Find where the given text appears and provide that cell's center as (X, Y) coordinate. 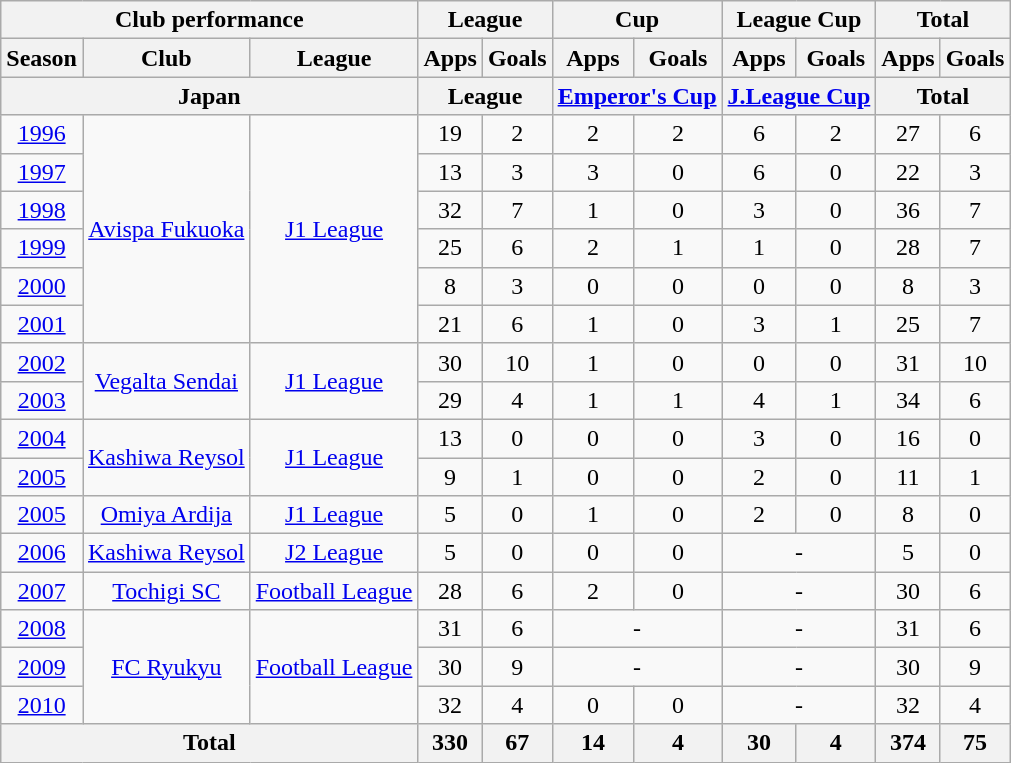
Japan (210, 96)
League Cup (799, 20)
14 (593, 743)
Season (42, 58)
27 (908, 134)
374 (908, 743)
2007 (42, 591)
21 (450, 324)
Omiya Ardija (166, 515)
2006 (42, 553)
Club (166, 58)
2000 (42, 286)
Avispa Fukuoka (166, 229)
Tochigi SC (166, 591)
Cup (637, 20)
2009 (42, 667)
16 (908, 438)
2004 (42, 438)
Club performance (210, 20)
2008 (42, 629)
11 (908, 477)
2003 (42, 400)
67 (517, 743)
2010 (42, 705)
Vegalta Sendai (166, 381)
330 (450, 743)
1996 (42, 134)
19 (450, 134)
1999 (42, 248)
FC Ryukyu (166, 667)
2001 (42, 324)
29 (450, 400)
Emperor's Cup (637, 96)
36 (908, 210)
1997 (42, 172)
J.League Cup (799, 96)
75 (975, 743)
22 (908, 172)
34 (908, 400)
2002 (42, 362)
J2 League (334, 553)
1998 (42, 210)
